Output the [x, y] coordinate of the center of the cell containing the given text.  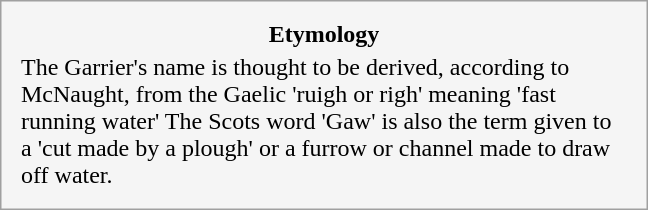
Etymology [324, 35]
